Detect which cell encompasses the target text, then output its (X, Y) center coordinate. 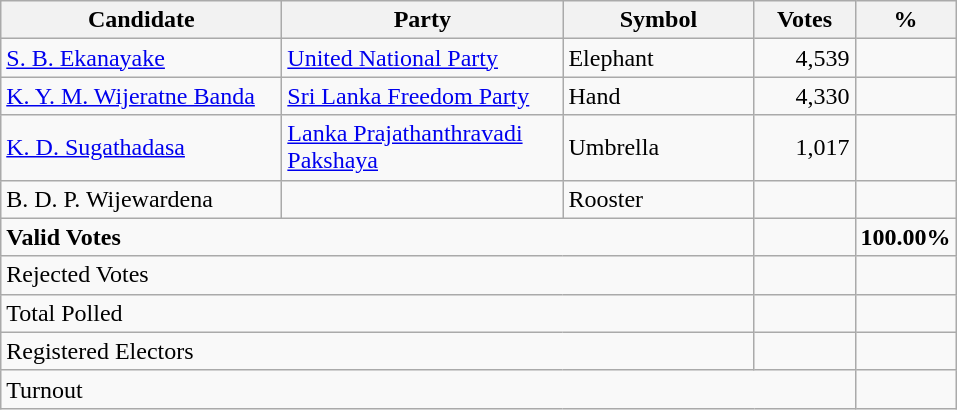
K. D. Sugathadasa (142, 148)
Hand (658, 96)
Candidate (142, 20)
Votes (804, 20)
Party (422, 20)
B. D. P. Wijewardena (142, 199)
Sri Lanka Freedom Party (422, 96)
K. Y. M. Wijeratne Banda (142, 96)
Umbrella (658, 148)
United National Party (422, 58)
4,330 (804, 96)
Rooster (658, 199)
Turnout (428, 389)
1,017 (804, 148)
S. B. Ekanayake (142, 58)
100.00% (906, 237)
4,539 (804, 58)
Symbol (658, 20)
Registered Electors (378, 351)
Valid Votes (378, 237)
Lanka Prajathanthravadi Pakshaya (422, 148)
Rejected Votes (378, 275)
% (906, 20)
Elephant (658, 58)
Total Polled (378, 313)
